Identify which cell holds the provided text, then report its [x, y] central coordinate. 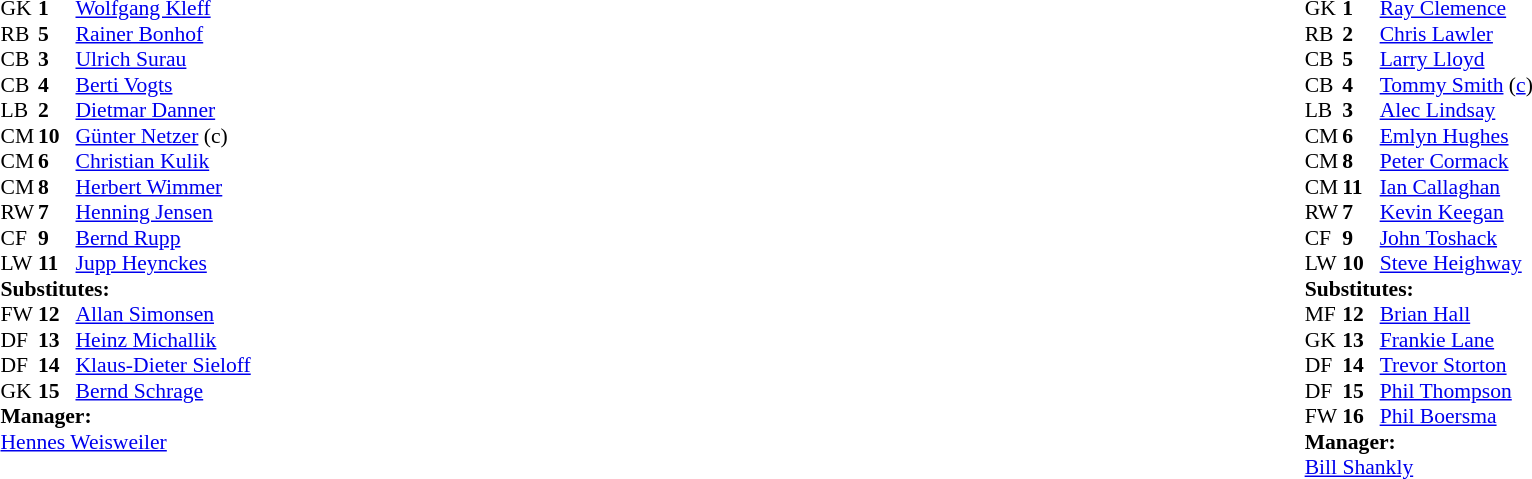
Ulrich Surau [164, 59]
Herbert Wimmer [164, 187]
Allan Simonsen [164, 315]
Henning Jensen [164, 213]
Substitutes: [125, 289]
Rainer Bonhof [164, 34]
MF [1324, 315]
Heinz Michallik [164, 340]
Dietmar Danner [164, 111]
Günter Netzer (c) [164, 136]
Berti Vogts [164, 85]
Manager: [125, 417]
Hennes Weisweiler [125, 442]
16 [1361, 417]
Bernd Rupp [164, 238]
Jupp Heynckes [164, 263]
Christian Kulik [164, 161]
Bernd Schrage [164, 391]
Klaus-Dieter Sieloff [164, 365]
